For the text-containing cell, return its midpoint in (x, y) coordinate format. 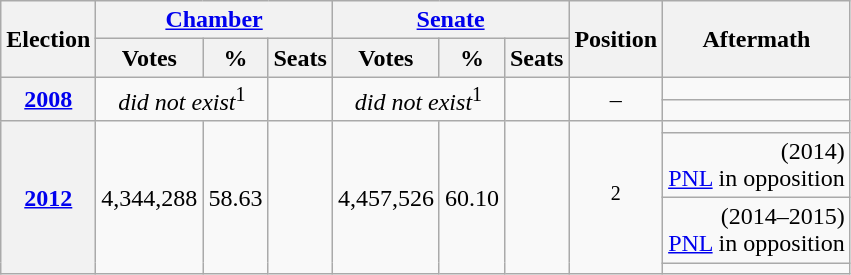
Position (616, 39)
2008 (48, 100)
4,457,526 (386, 197)
Senate (450, 20)
2 (616, 197)
Aftermath (757, 39)
Chamber (214, 20)
2012 (48, 197)
(2014)PNL in opposition (757, 164)
60.10 (472, 197)
– (616, 100)
(2014–2015)PNL in opposition (757, 230)
4,344,288 (150, 197)
Election (48, 39)
58.63 (236, 197)
